Determine the (X, Y) coordinate at the center of the cell enclosing the given text.  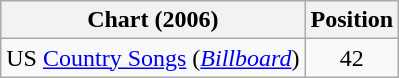
42 (352, 58)
Chart (2006) (153, 20)
US Country Songs (Billboard) (153, 58)
Position (352, 20)
